Locate the cell with the specified text and output its [X, Y] center coordinate. 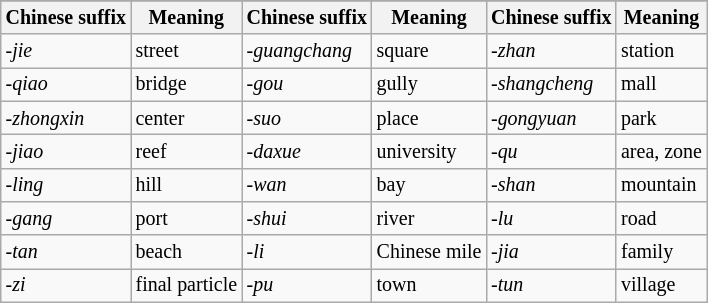
-jia [551, 252]
mountain [661, 184]
-wan [307, 184]
-tun [551, 286]
-ling [66, 184]
-gang [66, 218]
gully [429, 84]
-pu [307, 286]
-qu [551, 152]
-shangcheng [551, 84]
-jie [66, 52]
-daxue [307, 152]
-gou [307, 84]
-zhongxin [66, 118]
-shui [307, 218]
mall [661, 84]
center [186, 118]
beach [186, 252]
-lu [551, 218]
-shan [551, 184]
-gongyuan [551, 118]
-guangchang [307, 52]
-jiao [66, 152]
-suo [307, 118]
university [429, 152]
area, zone [661, 152]
river [429, 218]
family [661, 252]
-li [307, 252]
place [429, 118]
reef [186, 152]
port [186, 218]
-zi [66, 286]
street [186, 52]
town [429, 286]
final particle [186, 286]
-tan [66, 252]
hill [186, 184]
village [661, 286]
-qiao [66, 84]
bridge [186, 84]
park [661, 118]
-zhan [551, 52]
road [661, 218]
Chinese mile [429, 252]
station [661, 52]
square [429, 52]
bay [429, 184]
